Output the (X, Y) coordinate of the center of the cell containing the given text.  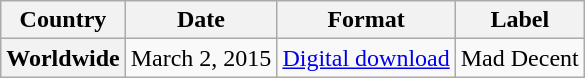
Worldwide (63, 58)
Mad Decent (520, 58)
March 2, 2015 (201, 58)
Format (366, 20)
Date (201, 20)
Country (63, 20)
Digital download (366, 58)
Label (520, 20)
